From the cell containing the given text, extract its center point as [X, Y] coordinate. 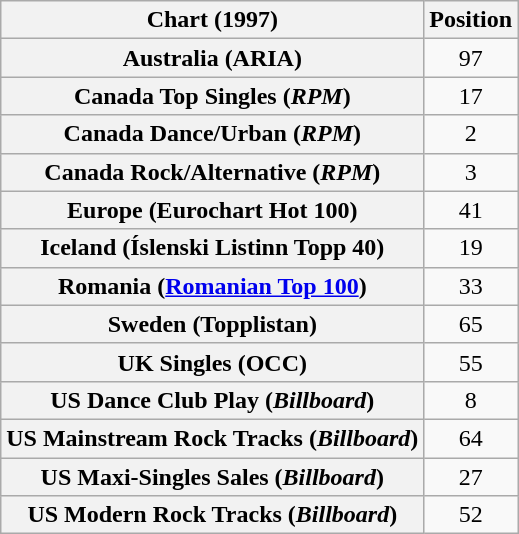
64 [471, 438]
Canada Top Singles (RPM) [212, 96]
US Dance Club Play (Billboard) [212, 400]
17 [471, 96]
41 [471, 210]
Canada Rock/Alternative (RPM) [212, 172]
Europe (Eurochart Hot 100) [212, 210]
19 [471, 248]
US Modern Rock Tracks (Billboard) [212, 515]
55 [471, 362]
33 [471, 286]
Sweden (Topplistan) [212, 324]
Chart (1997) [212, 20]
US Maxi-Singles Sales (Billboard) [212, 477]
Position [471, 20]
97 [471, 58]
Romania (Romanian Top 100) [212, 286]
52 [471, 515]
Australia (ARIA) [212, 58]
Canada Dance/Urban (RPM) [212, 134]
27 [471, 477]
US Mainstream Rock Tracks (Billboard) [212, 438]
65 [471, 324]
3 [471, 172]
Iceland (Íslenski Listinn Topp 40) [212, 248]
2 [471, 134]
UK Singles (OCC) [212, 362]
8 [471, 400]
